Identify which cell holds the provided text, then report its [x, y] central coordinate. 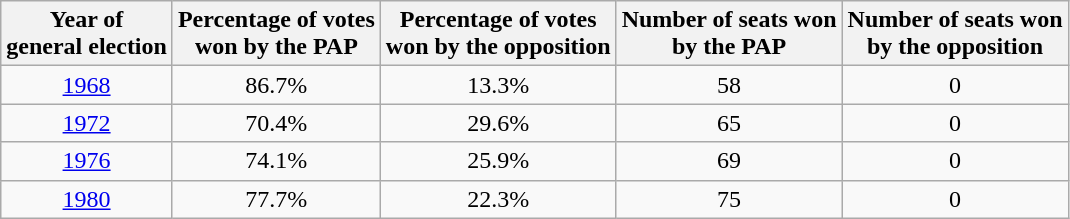
Number of seats wonby the PAP [729, 34]
Number of seats wonby the opposition [955, 34]
77.7% [276, 199]
1968 [87, 85]
75 [729, 199]
1976 [87, 161]
Percentage of voteswon by the PAP [276, 34]
86.7% [276, 85]
70.4% [276, 123]
22.3% [498, 199]
13.3% [498, 85]
65 [729, 123]
1980 [87, 199]
58 [729, 85]
25.9% [498, 161]
Year ofgeneral election [87, 34]
29.6% [498, 123]
74.1% [276, 161]
Percentage of voteswon by the opposition [498, 34]
69 [729, 161]
1972 [87, 123]
